Find where the given text appears and provide that cell's center as [x, y] coordinate. 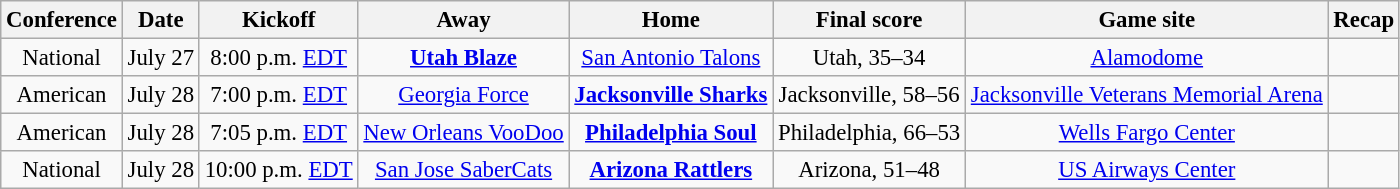
10:00 p.m. EDT [278, 170]
Jacksonville Sharks [671, 95]
San Antonio Talons [671, 58]
Georgia Force [464, 95]
Utah Blaze [464, 58]
July 27 [160, 58]
Final score [870, 20]
Jacksonville Veterans Memorial Arena [1148, 95]
Philadelphia Soul [671, 133]
San Jose SaberCats [464, 170]
Away [464, 20]
Game site [1148, 20]
Arizona Rattlers [671, 170]
7:05 p.m. EDT [278, 133]
US Airways Center [1148, 170]
Conference [62, 20]
Jacksonville, 58–56 [870, 95]
Home [671, 20]
Recap [1364, 20]
Utah, 35–34 [870, 58]
8:00 p.m. EDT [278, 58]
Kickoff [278, 20]
New Orleans VooDoo [464, 133]
Wells Fargo Center [1148, 133]
Date [160, 20]
Alamodome [1148, 58]
Philadelphia, 66–53 [870, 133]
Arizona, 51–48 [870, 170]
7:00 p.m. EDT [278, 95]
